Search for the cell housing the specified text and yield its [x, y] center coordinate. 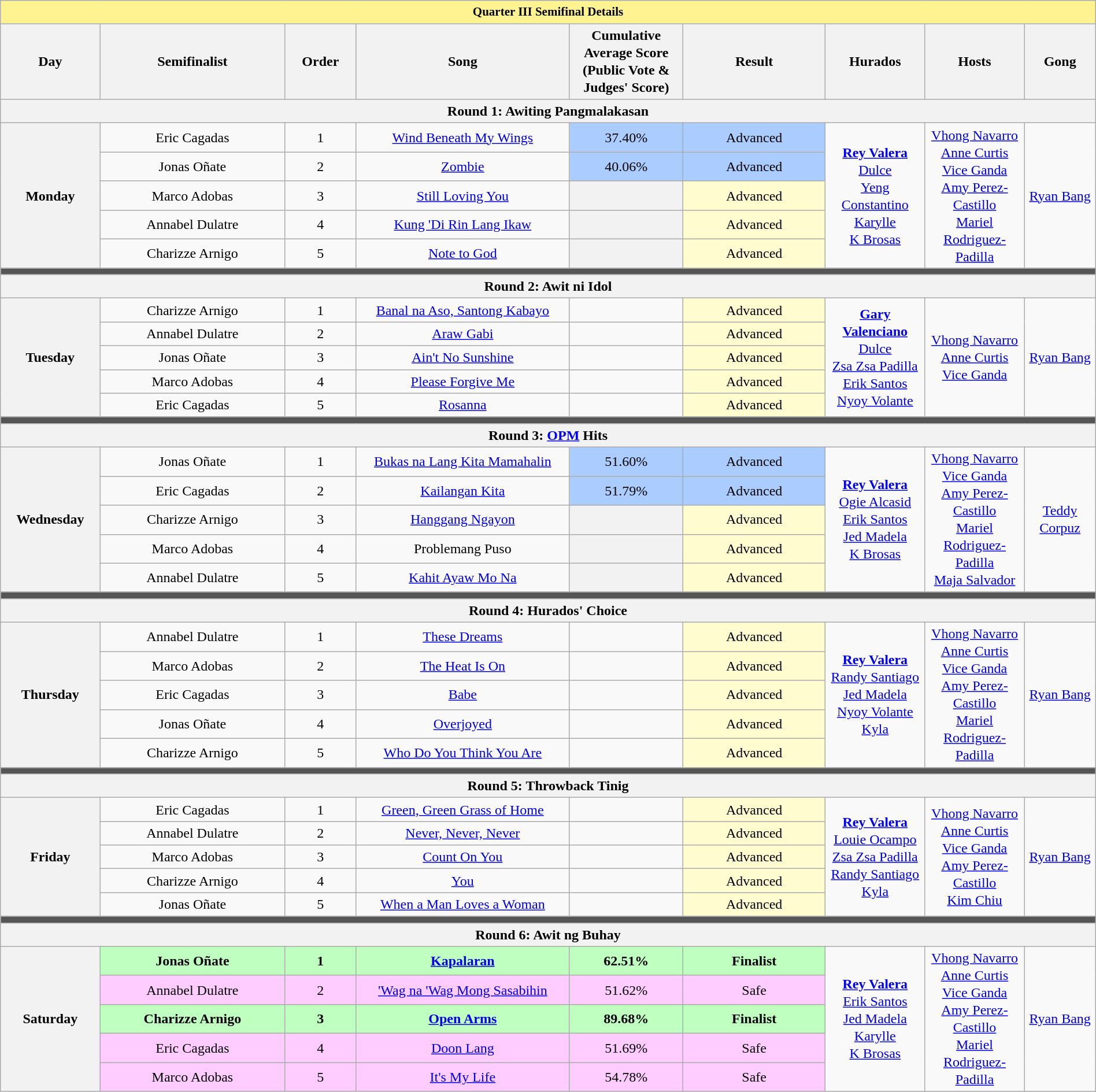
Overjoyed [462, 724]
Day [50, 61]
Kapalaran [462, 961]
51.62% [627, 990]
Monday [50, 195]
54.78% [627, 1077]
Please Forgive Me [462, 382]
Teddy Corpuz [1060, 519]
Kahit Ayaw Mo Na [462, 578]
You [462, 881]
Round 4: Hurados' Choice [548, 610]
Vhong NavarroVice GandaAmy Perez-CastilloMariel Rodriguez-PadillaMaja Salvador [975, 519]
Wednesday [50, 519]
These Dreams [462, 637]
51.69% [627, 1048]
51.60% [627, 461]
Babe [462, 695]
Song [462, 61]
Rey ValeraDulceYeng ConstantinoKarylleK Brosas [875, 195]
Hurados [875, 61]
Rey ValeraOgie AlcasidErik SantosJed MadelaK Brosas [875, 519]
Count On You [462, 857]
Tuesday [50, 357]
62.51% [627, 961]
Round 6: Awit ng Buhay [548, 934]
Round 3: OPM Hits [548, 435]
Note to God [462, 254]
Open Arms [462, 1019]
Ain't No Sunshine [462, 357]
Round 1: Awiting Pangmalakasan [548, 111]
Wind Beneath My Wings [462, 138]
Round 5: Throwback Tinig [548, 786]
'Wag na 'Wag Mong Sasabihin [462, 990]
Rey ValeraLouie OcampoZsa Zsa PadillaRandy SantiagoKyla [875, 857]
Problemang Puso [462, 549]
Green, Green Grass of Home [462, 809]
Thursday [50, 695]
Quarter III Semifinal Details [548, 12]
89.68% [627, 1019]
Gong [1060, 61]
Order [320, 61]
It's My Life [462, 1077]
Zombie [462, 166]
Semifinalist [192, 61]
Bukas na Lang Kita Mamahalin [462, 461]
Round 2: Awit ni Idol [548, 287]
Rey ValeraRandy SantiagoJed MadelaNyoy VolanteKyla [875, 695]
Cumulative Average Score (Public Vote & Judges' Score) [627, 61]
Still Loving You [462, 195]
Vhong NavarroAnne CurtisVice Ganda [975, 357]
Gary ValencianoDulceZsa Zsa PadillaErik SantosNyoy Volante [875, 357]
Hosts [975, 61]
Kung 'Di Rin Lang Ikaw [462, 224]
Kailangan Kita [462, 491]
Friday [50, 857]
The Heat Is On [462, 666]
Vhong NavarroAnne CurtisVice GandaAmy Perez-CastilloKim Chiu [975, 857]
Never, Never, Never [462, 834]
Saturday [50, 1019]
Hanggang Ngayon [462, 520]
51.79% [627, 491]
Rey ValeraErik SantosJed MadelaKarylleK Brosas [875, 1019]
When a Man Loves a Woman [462, 904]
Rosanna [462, 405]
Doon Lang [462, 1048]
Who Do You Think You Are [462, 753]
Banal na Aso, Santong Kabayo [462, 310]
Result [754, 61]
40.06% [627, 166]
37.40% [627, 138]
Araw Gabi [462, 334]
